Capture the cell that displays the provided text and extract its (X, Y) central coordinate. 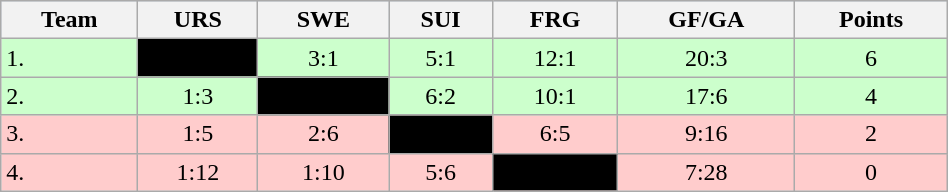
SWE (324, 20)
4. (70, 172)
3:1 (324, 58)
1:3 (198, 96)
9:16 (706, 134)
10:1 (554, 96)
1. (70, 58)
2 (872, 134)
4 (872, 96)
GF/GA (706, 20)
URS (198, 20)
17:6 (706, 96)
1:10 (324, 172)
0 (872, 172)
Team (70, 20)
5:1 (441, 58)
FRG (554, 20)
5:6 (441, 172)
20:3 (706, 58)
7:28 (706, 172)
6 (872, 58)
6:2 (441, 96)
1:5 (198, 134)
12:1 (554, 58)
2:6 (324, 134)
Points (872, 20)
SUI (441, 20)
3. (70, 134)
6:5 (554, 134)
1:12 (198, 172)
2. (70, 96)
